Locate the cell with the specified text and output its [x, y] center coordinate. 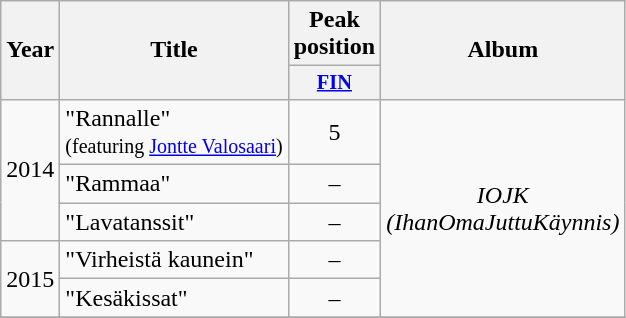
"Rammaa" [174, 184]
2015 [30, 279]
Year [30, 50]
IOJK(IhanOmaJuttuKäynnis) [503, 208]
"Virheistä kaunein" [174, 260]
"Kesäkissat" [174, 298]
Peakposition [334, 34]
FIN [334, 83]
2014 [30, 170]
Title [174, 50]
"Lavatanssit" [174, 222]
Album [503, 50]
5 [334, 132]
"Rannalle"(featuring Jontte Valosaari) [174, 132]
